Return the [x, y] coordinate for the center point of the cell that contains the specified text.  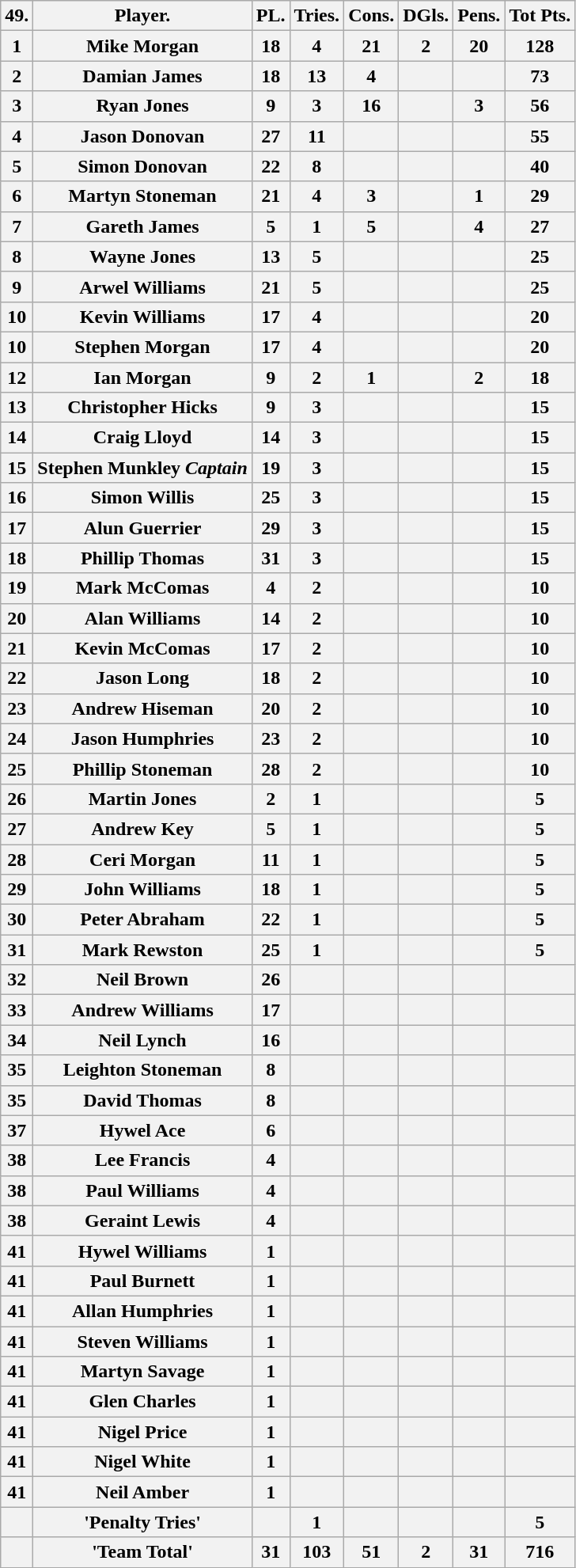
49. [17, 16]
55 [540, 136]
Damian James [142, 76]
Hywel Ace [142, 1130]
Andrew Key [142, 829]
Steven Williams [142, 1342]
Tot Pts. [540, 16]
Leighton Stoneman [142, 1070]
40 [540, 166]
DGls. [426, 16]
Cons. [372, 16]
Simon Willis [142, 498]
37 [17, 1130]
24 [17, 738]
32 [17, 980]
Craig Lloyd [142, 438]
Christopher Hicks [142, 408]
Mark McComas [142, 588]
30 [17, 920]
Mike Morgan [142, 46]
Kevin McComas [142, 648]
Phillip Stoneman [142, 769]
Gareth James [142, 226]
Peter Abraham [142, 920]
Wayne Jones [142, 256]
Ryan Jones [142, 106]
Neil Brown [142, 980]
Arwel Williams [142, 287]
33 [17, 1010]
Alan Williams [142, 618]
Pens. [479, 16]
Hywel Williams [142, 1251]
Martyn Savage [142, 1372]
Martin Jones [142, 799]
'Team Total' [142, 1552]
Stephen Munkley Captain [142, 468]
Ian Morgan [142, 378]
51 [372, 1552]
Nigel White [142, 1462]
Paul Burnett [142, 1281]
Neil Amber [142, 1492]
Andrew Hiseman [142, 708]
716 [540, 1552]
David Thomas [142, 1100]
Jason Humphries [142, 738]
'Penalty Tries' [142, 1522]
Ceri Morgan [142, 859]
73 [540, 76]
Martyn Stoneman [142, 196]
7 [17, 226]
Andrew Williams [142, 1010]
Lee Francis [142, 1160]
Alun Guerrier [142, 528]
Neil Lynch [142, 1040]
Allan Humphries [142, 1311]
Nigel Price [142, 1432]
Phillip Thomas [142, 558]
Simon Donovan [142, 166]
PL. [271, 16]
128 [540, 46]
103 [316, 1552]
34 [17, 1040]
Glen Charles [142, 1402]
Jason Long [142, 678]
Tries. [316, 16]
12 [17, 378]
Paul Williams [142, 1190]
Mark Rewston [142, 950]
56 [540, 106]
John Williams [142, 890]
Player. [142, 16]
Jason Donovan [142, 136]
Geraint Lewis [142, 1221]
Stephen Morgan [142, 347]
Kevin Williams [142, 317]
